Return the (x, y) coordinate for the center point of the cell that contains the specified text.  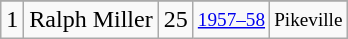
25 (176, 20)
1957–58 (231, 20)
Pikeville (308, 20)
1 (12, 20)
Ralph Miller (91, 20)
